Return (x, y) of the center of cell containing provided text 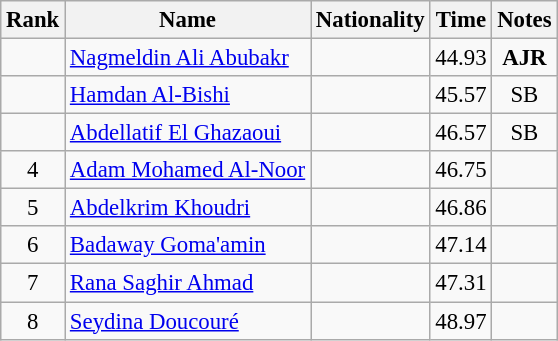
Abdelkrim Khoudri (188, 208)
Time (461, 20)
Seydina Doucouré (188, 321)
Abdellatif El Ghazaoui (188, 133)
Hamdan Al-Bishi (188, 95)
4 (33, 170)
46.86 (461, 208)
7 (33, 283)
46.57 (461, 133)
5 (33, 208)
46.75 (461, 170)
Rank (33, 20)
8 (33, 321)
44.93 (461, 58)
Nagmeldin Ali Abubakr (188, 58)
45.57 (461, 95)
Badaway Goma'amin (188, 245)
47.14 (461, 245)
47.31 (461, 283)
Nationality (370, 20)
Rana Saghir Ahmad (188, 283)
Notes (524, 20)
AJR (524, 58)
48.97 (461, 321)
Name (188, 20)
Adam Mohamed Al-Noor (188, 170)
6 (33, 245)
